For the text-containing cell, return its midpoint in (x, y) coordinate format. 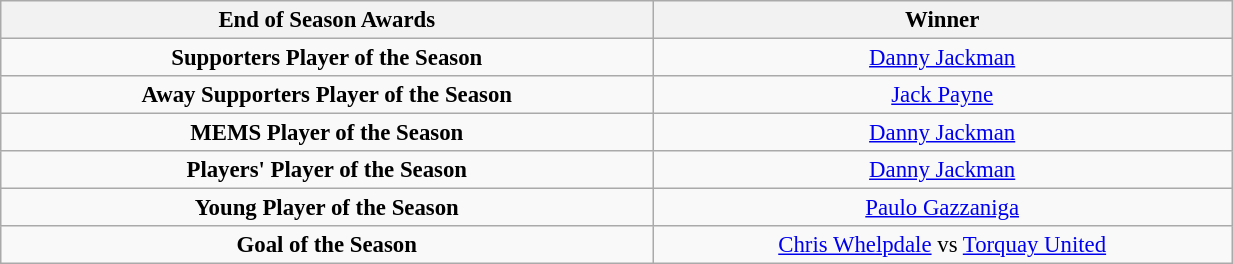
Paulo Gazzaniga (942, 208)
Chris Whelpdale vs Torquay United (942, 245)
Jack Payne (942, 95)
End of Season Awards (327, 20)
Winner (942, 20)
MEMS Player of the Season (327, 133)
Players' Player of the Season (327, 170)
Goal of the Season (327, 245)
Away Supporters Player of the Season (327, 95)
Young Player of the Season (327, 208)
Supporters Player of the Season (327, 58)
